Output the (X, Y) coordinate of the center of the cell containing the given text.  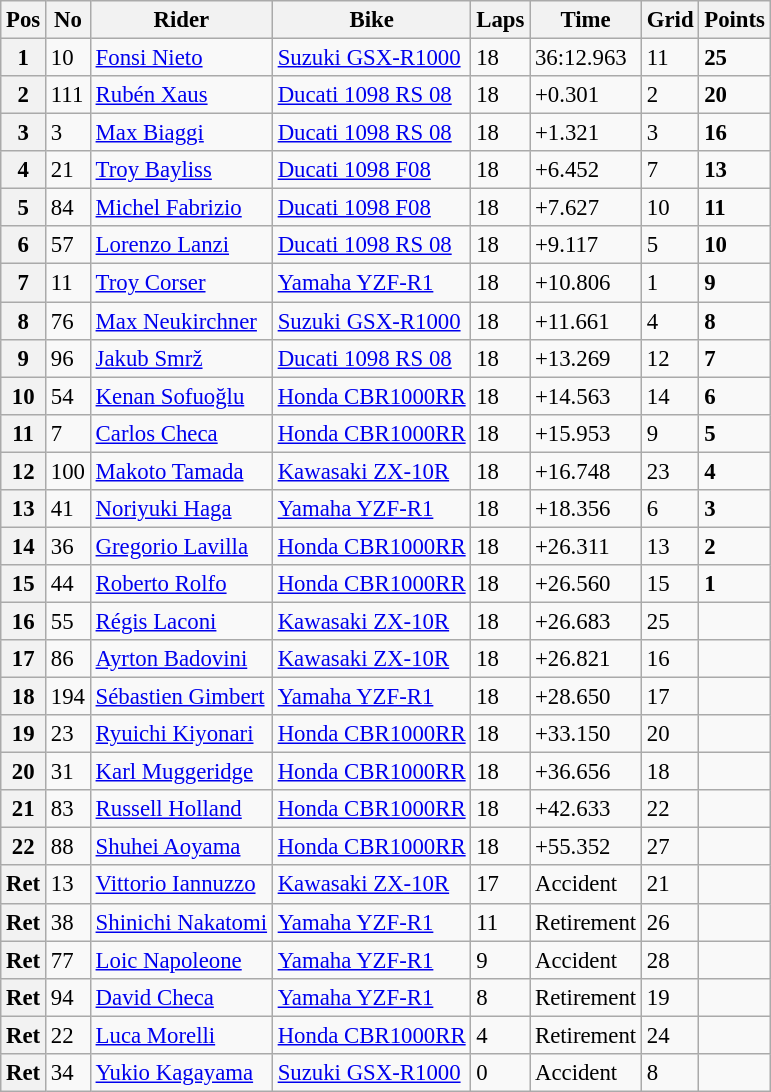
Régis Laconi (181, 621)
+7.627 (586, 208)
84 (68, 208)
38 (68, 922)
+14.563 (586, 396)
+11.661 (586, 321)
Points (734, 20)
Sébastien Gimbert (181, 697)
+28.650 (586, 697)
+13.269 (586, 358)
194 (68, 697)
Troy Corser (181, 283)
57 (68, 245)
Karl Muggeridge (181, 772)
+55.352 (586, 847)
76 (68, 321)
27 (670, 847)
Grid (670, 20)
44 (68, 584)
0 (500, 1073)
Luca Morelli (181, 1035)
Fonsi Nieto (181, 58)
55 (68, 621)
Noriyuki Haga (181, 509)
Kenan Sofuoğlu (181, 396)
96 (68, 358)
Laps (500, 20)
+16.748 (586, 471)
54 (68, 396)
+26.311 (586, 546)
24 (670, 1035)
Vittorio Iannuzzo (181, 885)
94 (68, 997)
Yukio Kagayama (181, 1073)
Roberto Rolfo (181, 584)
+33.150 (586, 734)
Michel Fabrizio (181, 208)
36:12.963 (586, 58)
Max Biaggi (181, 133)
Max Neukirchner (181, 321)
Makoto Tamada (181, 471)
+10.806 (586, 283)
+36.656 (586, 772)
+42.633 (586, 809)
Time (586, 20)
86 (68, 659)
Rubén Xaus (181, 95)
Loic Napoleone (181, 960)
Gregorio Lavilla (181, 546)
26 (670, 922)
Shinichi Nakatomi (181, 922)
+26.821 (586, 659)
31 (68, 772)
100 (68, 471)
111 (68, 95)
+26.560 (586, 584)
28 (670, 960)
Ayrton Badovini (181, 659)
+15.953 (586, 433)
+6.452 (586, 170)
+18.356 (586, 509)
Jakub Smrž (181, 358)
83 (68, 809)
Troy Bayliss (181, 170)
+9.117 (586, 245)
Russell Holland (181, 809)
Bike (372, 20)
David Checa (181, 997)
Rider (181, 20)
+0.301 (586, 95)
34 (68, 1073)
+1.321 (586, 133)
Ryuichi Kiyonari (181, 734)
Carlos Checa (181, 433)
+26.683 (586, 621)
88 (68, 847)
No (68, 20)
41 (68, 509)
77 (68, 960)
Shuhei Aoyama (181, 847)
Pos (24, 20)
36 (68, 546)
Lorenzo Lanzi (181, 245)
